Pinpoint the cell where the given text exists, returning its (X, Y) midpoint coordinate. 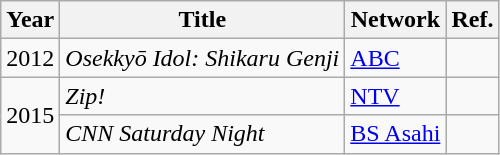
Network (396, 20)
Ref. (472, 20)
Title (202, 20)
CNN Saturday Night (202, 134)
2012 (30, 58)
ABC (396, 58)
Zip! (202, 96)
NTV (396, 96)
BS Asahi (396, 134)
Osekkyō Idol: Shikaru Genji (202, 58)
2015 (30, 115)
Year (30, 20)
